Scan for the cell matching the given text and deliver its [x, y] coordinate at center. 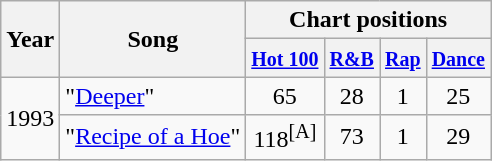
73 [352, 138]
28 [352, 96]
118[A] [285, 138]
25 [458, 96]
R&B [352, 58]
Song [153, 39]
29 [458, 138]
Chart positions [368, 20]
Rap [404, 58]
65 [285, 96]
"Deeper" [153, 96]
Dance [458, 58]
Year [30, 39]
"Recipe of a Hoe" [153, 138]
Hot 100 [285, 58]
1993 [30, 118]
